Scan for the cell matching the given text and deliver its [X, Y] coordinate at center. 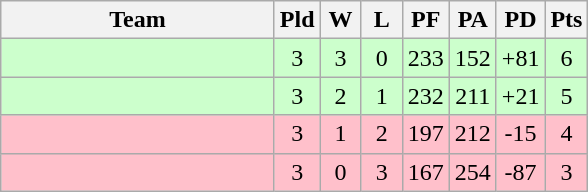
L [382, 20]
233 [426, 58]
W [340, 20]
Pts [566, 20]
167 [426, 172]
PF [426, 20]
PD [520, 20]
152 [472, 58]
PA [472, 20]
5 [566, 96]
Team [138, 20]
6 [566, 58]
-87 [520, 172]
232 [426, 96]
4 [566, 134]
212 [472, 134]
211 [472, 96]
Pld [297, 20]
254 [472, 172]
+81 [520, 58]
197 [426, 134]
+21 [520, 96]
-15 [520, 134]
